Provide the (x, y) coordinate of the cell's center where the given text is located.  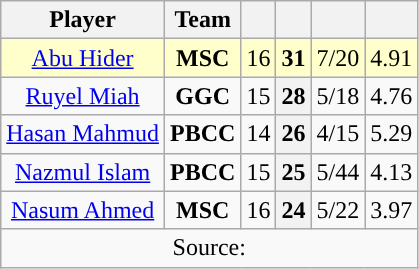
Source: (210, 248)
31 (294, 58)
4.91 (392, 58)
24 (294, 210)
5/44 (338, 172)
4/15 (338, 134)
Nasum Ahmed (83, 210)
Hasan Mahmud (83, 134)
Abu Hider (83, 58)
4.13 (392, 172)
Nazmul Islam (83, 172)
28 (294, 96)
4.76 (392, 96)
5.29 (392, 134)
26 (294, 134)
7/20 (338, 58)
14 (258, 134)
5/22 (338, 210)
GGC (202, 96)
Team (202, 20)
25 (294, 172)
5/18 (338, 96)
Player (83, 20)
3.97 (392, 210)
Ruyel Miah (83, 96)
